Capture the cell that displays the provided text and extract its [X, Y] central coordinate. 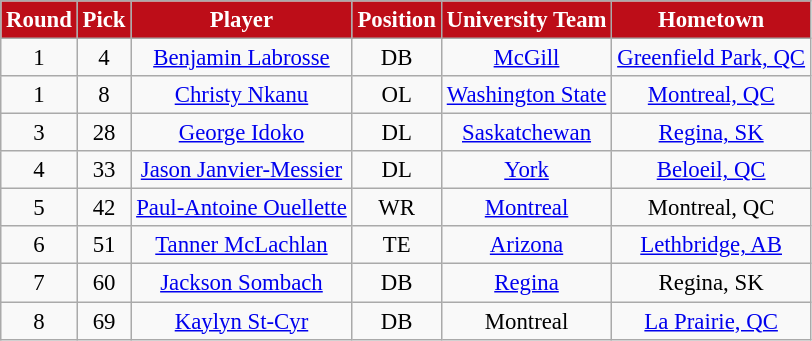
La Prairie, QC [711, 321]
5 [39, 208]
Round [39, 20]
Tanner McLachlan [242, 245]
42 [104, 208]
69 [104, 321]
WR [396, 208]
University Team [526, 20]
Christy Nkanu [242, 95]
7 [39, 283]
6 [39, 245]
York [526, 170]
Benjamin Labrosse [242, 58]
Arizona [526, 245]
28 [104, 133]
Paul-Antoine Ouellette [242, 208]
Saskatchewan [526, 133]
Position [396, 20]
TE [396, 245]
George Idoko [242, 133]
Pick [104, 20]
60 [104, 283]
Player [242, 20]
Kaylyn St-Cyr [242, 321]
51 [104, 245]
33 [104, 170]
OL [396, 95]
McGill [526, 58]
Hometown [711, 20]
Washington State [526, 95]
Greenfield Park, QC [711, 58]
Jason Janvier-Messier [242, 170]
Jackson Sombach [242, 283]
3 [39, 133]
Regina [526, 283]
Beloeil, QC [711, 170]
Lethbridge, AB [711, 245]
